Find where the given text appears and provide that cell's center as [x, y] coordinate. 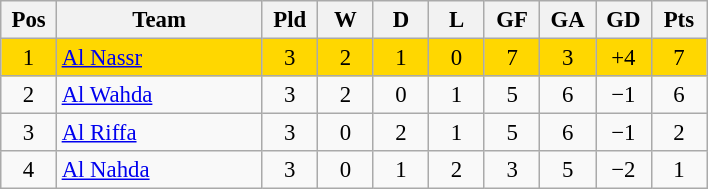
Al Riffa [159, 133]
Pld [290, 20]
Team [159, 20]
Pos [29, 20]
D [401, 20]
L [457, 20]
Pts [679, 20]
GD [624, 20]
W [346, 20]
Al Nahda [159, 170]
Al Nassr [159, 58]
4 [29, 170]
GF [512, 20]
GA [568, 20]
−2 [624, 170]
Al Wahda [159, 95]
+4 [624, 58]
